From the cell containing the given text, extract its center point as [X, Y] coordinate. 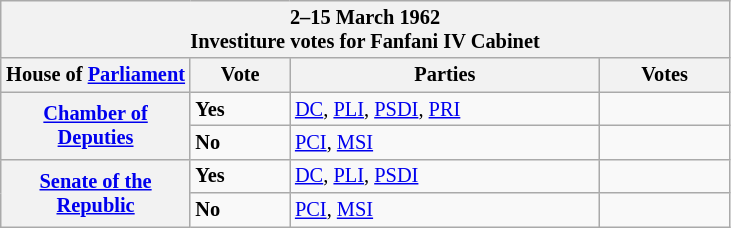
Chamber of Deputies [96, 126]
2–15 March 1962Investiture votes for Fanfani IV Cabinet [366, 29]
Votes [665, 75]
House of Parliament [96, 75]
Senate of the Republic [96, 192]
DC, PLI, PSDI [445, 176]
Parties [445, 75]
Vote [240, 75]
DC, PLI, PSDI, PRI [445, 109]
